Return (X, Y) of the center of cell containing provided text 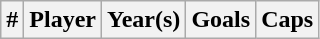
Goals (221, 20)
Caps (288, 20)
# (12, 20)
Year(s) (144, 20)
Player (63, 20)
